Determine the [X, Y] coordinate at the center of the cell enclosing the given text.  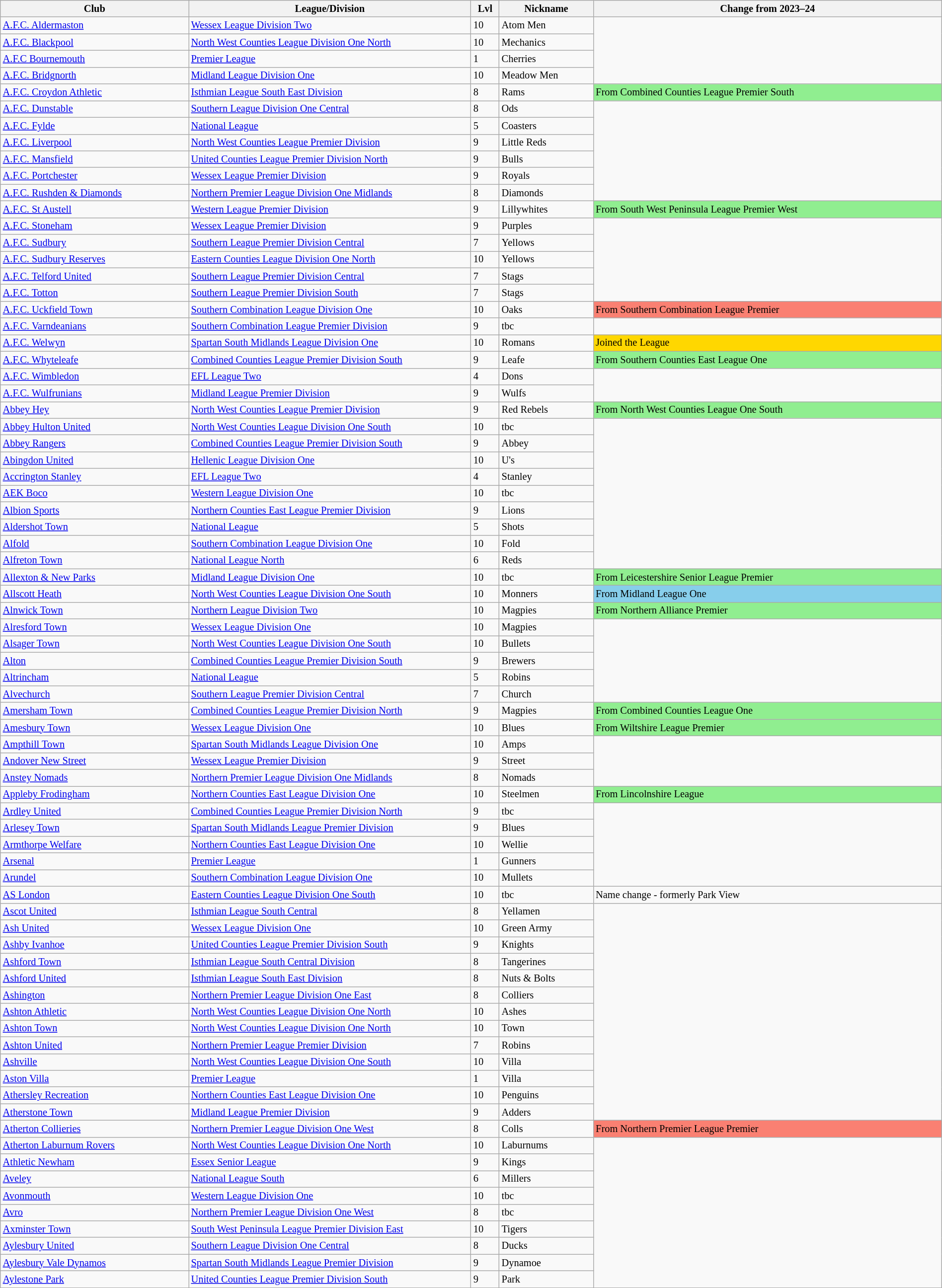
Cherries [547, 59]
Southern Combination League Premier Division [330, 326]
A.F.C. Varndeanians [94, 326]
Abingdon United [94, 460]
Armthorpe Welfare [94, 844]
Monners [547, 594]
A.F.C. Blackpool [94, 42]
Ods [547, 109]
Eastern Counties League Division One South [330, 895]
Leafe [547, 360]
Essex Senior League [330, 1162]
Town [547, 1028]
A.F.C. Aldermaston [94, 25]
Ashington [94, 995]
A.F.C. Liverpool [94, 143]
Abbey [547, 443]
Ashville [94, 1062]
Shots [547, 527]
Nomads [547, 778]
Appleby Frodingham [94, 794]
Ampthill Town [94, 744]
A.F.C. Rushden & Diamonds [94, 193]
From Wiltshire League Premier [767, 728]
Colls [547, 1129]
A.F.C. Croydon Athletic [94, 92]
Bulls [547, 159]
Red Rebels [547, 410]
A.F.C Bournemouth [94, 59]
Arlesey Town [94, 828]
Church [547, 694]
Stanley [547, 477]
Accrington Stanley [94, 477]
Lions [547, 510]
Romans [547, 343]
Alvechurch [94, 694]
Southern League Premier Division South [330, 293]
Dons [547, 377]
Tigers [547, 1229]
Northern League Division Two [330, 610]
Lillywhites [547, 209]
National League South [330, 1179]
Nuts & Bolts [547, 978]
Aylesbury United [94, 1246]
Atherton Laburnum Rovers [94, 1145]
A.F.C. Telford United [94, 276]
Abbey Hey [94, 410]
A.F.C. Fylde [94, 126]
South West Peninsula League Premier Division East [330, 1229]
Millers [547, 1179]
Avro [94, 1212]
Oaks [547, 309]
Ashton Town [94, 1028]
Ashford Town [94, 962]
A.F.C. Wimbledon [94, 377]
Aylesbury Vale Dynamos [94, 1263]
From Midland League One [767, 594]
Hellenic League Division One [330, 460]
A.F.C. Bridgnorth [94, 76]
Ashford United [94, 978]
From Combined Counties League Premier South [767, 92]
Brewers [547, 661]
Atherstone Town [94, 1112]
Purples [547, 226]
Arundel [94, 878]
A.F.C. Portchester [94, 176]
Abbey Rangers [94, 443]
Isthmian League South Central Division [330, 962]
Altrincham [94, 678]
Alton [94, 661]
National League North [330, 560]
Coasters [547, 126]
Knights [547, 945]
Ashton United [94, 1045]
Amesbury Town [94, 728]
Wessex League Division Two [330, 25]
Axminster Town [94, 1229]
Green Army [547, 928]
Lvl [485, 8]
Mullets [547, 878]
Allexton & New Parks [94, 577]
Arsenal [94, 861]
Penguins [547, 1095]
Alfreton Town [94, 560]
AEK Boco [94, 493]
Andover New Street [94, 761]
Northern Counties East League Premier Division [330, 510]
Alfold [94, 543]
United Counties League Premier Division North [330, 159]
Alsager Town [94, 644]
Aylestone Park [94, 1279]
Kings [547, 1162]
Fold [547, 543]
Atherton Collieries [94, 1129]
Northern Premier League Division One East [330, 995]
From North West Counties League One South [767, 410]
A.F.C. Whyteleafe [94, 360]
A.F.C. Stoneham [94, 226]
Avonmouth [94, 1196]
From Leicestershire Senior League Premier [767, 577]
Allscott Heath [94, 594]
Club [94, 8]
AS London [94, 895]
A.F.C. St Austell [94, 209]
Abbey Hulton United [94, 427]
Ducks [547, 1246]
From Combined Counties League One [767, 711]
Aldershot Town [94, 527]
Athletic Newham [94, 1162]
Alresford Town [94, 627]
Ashes [547, 1012]
Athersley Recreation [94, 1095]
Joined the League [767, 343]
Bullets [547, 644]
Ash United [94, 928]
Aveley [94, 1179]
Reds [547, 560]
Colliers [547, 995]
Tangerines [547, 962]
Isthmian League South Central [330, 911]
Alnwick Town [94, 610]
Western League Premier Division [330, 209]
Ardley United [94, 811]
From Lincolnshire League [767, 794]
Albion Sports [94, 510]
Amersham Town [94, 711]
Gunners [547, 861]
Ascot United [94, 911]
Name change - formerly Park View [767, 895]
Wulfs [547, 393]
League/Division [330, 8]
Street [547, 761]
Little Reds [547, 143]
Wellie [547, 844]
From Northern Alliance Premier [767, 610]
From Northern Premier League Premier [767, 1129]
Anstey Nomads [94, 778]
A.F.C. Dunstable [94, 109]
Steelmen [547, 794]
Yellamen [547, 911]
Adders [547, 1112]
From South West Peninsula League Premier West [767, 209]
Change from 2023–24 [767, 8]
A.F.C. Welwyn [94, 343]
Dynamoe [547, 1263]
From Southern Counties East League One [767, 360]
Atom Men [547, 25]
Ashton Athletic [94, 1012]
A.F.C. Wulfrunians [94, 393]
Park [547, 1279]
A.F.C. Uckfield Town [94, 309]
Aston Villa [94, 1078]
Royals [547, 176]
Northern Premier League Premier Division [330, 1045]
A.F.C. Totton [94, 293]
Ashby Ivanhoe [94, 945]
A.F.C. Mansfield [94, 159]
Rams [547, 92]
Laburnums [547, 1145]
A.F.C. Sudbury Reserves [94, 259]
Diamonds [547, 193]
Nickname [547, 8]
A.F.C. Sudbury [94, 243]
Amps [547, 744]
Eastern Counties League Division One North [330, 259]
Mechanics [547, 42]
U's [547, 460]
From Southern Combination League Premier [767, 309]
Meadow Men [547, 76]
